Pinpoint the cell where the given text exists, returning its [X, Y] midpoint coordinate. 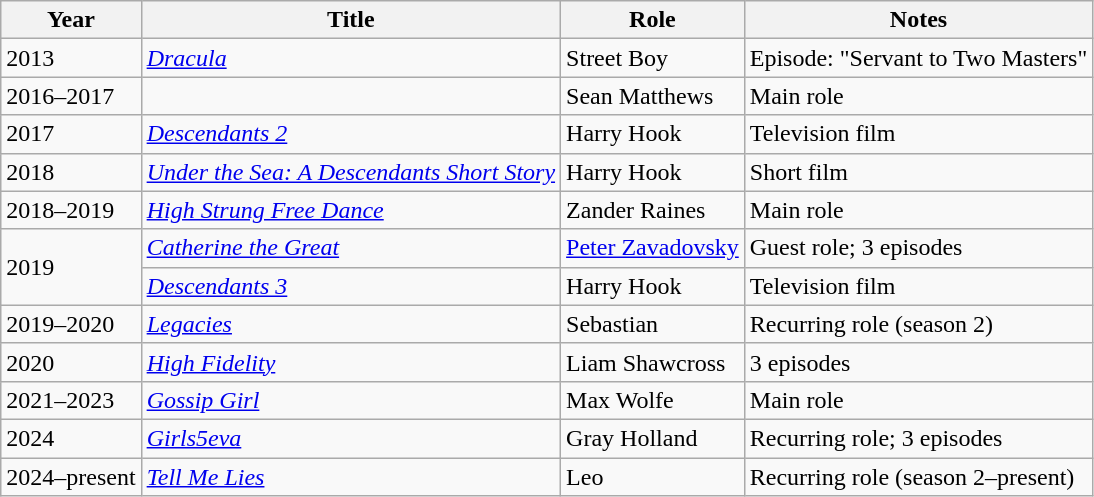
Guest role; 3 episodes [918, 248]
2024–present [71, 477]
Under the Sea: A Descendants Short Story [350, 172]
Girls5eva [350, 438]
Legacies [350, 324]
Zander Raines [653, 210]
2013 [71, 58]
Descendants 3 [350, 286]
Short film [918, 172]
High Strung Free Dance [350, 210]
Gray Holland [653, 438]
Title [350, 20]
Gossip Girl [350, 400]
Recurring role (season 2) [918, 324]
3 episodes [918, 362]
Sebastian [653, 324]
Recurring role; 3 episodes [918, 438]
Dracula [350, 58]
Descendants 2 [350, 134]
Max Wolfe [653, 400]
Notes [918, 20]
Peter Zavadovsky [653, 248]
2017 [71, 134]
2019 [71, 267]
Role [653, 20]
2021–2023 [71, 400]
2020 [71, 362]
2024 [71, 438]
Year [71, 20]
2019–2020 [71, 324]
Tell Me Lies [350, 477]
Episode: "Servant to Two Masters" [918, 58]
High Fidelity [350, 362]
Street Boy [653, 58]
Liam Shawcross [653, 362]
Sean Matthews [653, 96]
2018–2019 [71, 210]
2018 [71, 172]
Leo [653, 477]
Recurring role (season 2–present) [918, 477]
Catherine the Great [350, 248]
2016–2017 [71, 96]
